Determine the (x, y) coordinate at the center of the cell enclosing the given text.  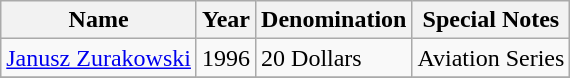
Denomination (334, 20)
Special Notes (491, 20)
Aviation Series (491, 58)
Janusz Zurakowski (99, 58)
1996 (226, 58)
Name (99, 20)
Year (226, 20)
20 Dollars (334, 58)
